Return (X, Y) of the center of cell containing provided text 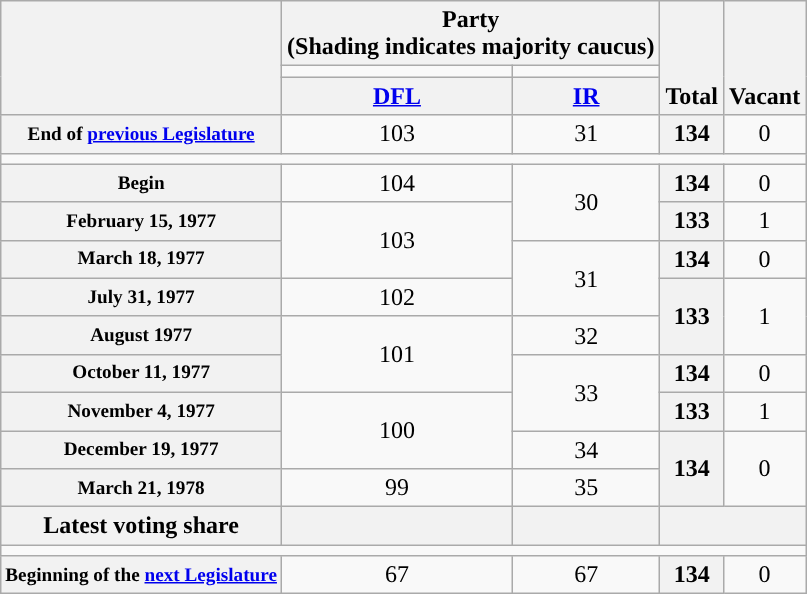
Total (692, 58)
February 15, 1977 (142, 221)
30 (586, 202)
March 21, 1978 (142, 488)
July 31, 1977 (142, 297)
Beginning of the next Legislature (142, 575)
35 (586, 488)
November 4, 1977 (142, 411)
32 (586, 335)
IR (586, 96)
99 (398, 488)
Party (Shading indicates majority caucus) (471, 34)
34 (586, 449)
DFL (398, 96)
End of previous Legislature (142, 134)
March 18, 1977 (142, 259)
104 (398, 183)
August 1977 (142, 335)
December 19, 1977 (142, 449)
102 (398, 297)
Latest voting share (142, 526)
33 (586, 392)
Begin (142, 183)
101 (398, 354)
October 11, 1977 (142, 373)
100 (398, 430)
Vacant (764, 58)
